Scan for the cell matching the given text and deliver its (x, y) coordinate at center. 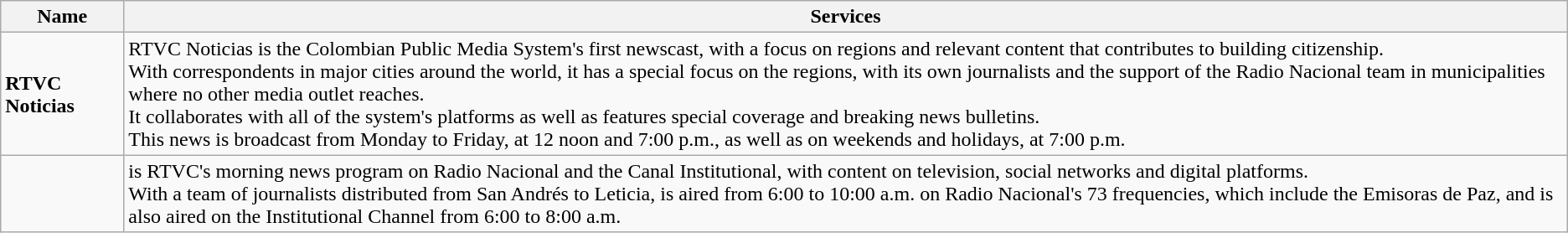
RTVC Noticias (62, 94)
Services (846, 17)
Name (62, 17)
